From the cell containing the given text, extract its center point as [X, Y] coordinate. 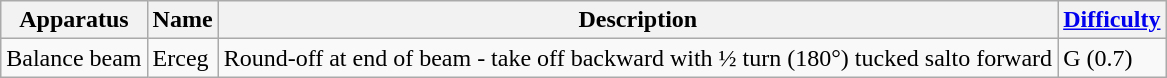
Name [182, 20]
G (0.7) [1112, 58]
Round-off at end of beam - take off backward with ½ turn (180°) tucked salto forward [638, 58]
Difficulty [1112, 20]
Apparatus [74, 20]
Balance beam [74, 58]
Description [638, 20]
Erceg [182, 58]
